Provide the (x, y) coordinate of the cell's center where the given text is located.  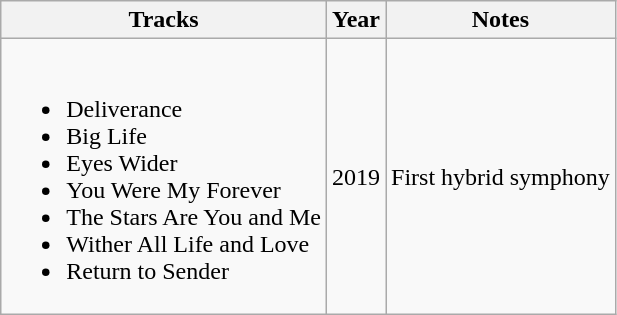
Year (356, 20)
Tracks (164, 20)
2019 (356, 176)
First hybrid symphony (501, 176)
DeliveranceBig LifeEyes WiderYou Were My ForeverThe Stars Are You and MeWither All Life and LoveReturn to Sender (164, 176)
Notes (501, 20)
